Locate the cell with the specified text and output its (X, Y) center coordinate. 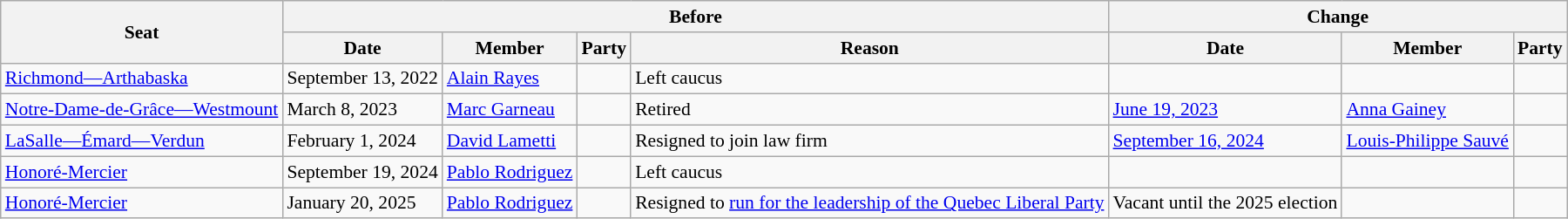
March 8, 2023 (362, 110)
Before (695, 17)
Vacant until the 2025 election (1226, 203)
February 1, 2024 (362, 141)
Retired (869, 110)
Alain Rayes (510, 79)
September 19, 2024 (362, 172)
September 16, 2024 (1226, 141)
Resigned to run for the leadership of the Quebec Liberal Party (869, 203)
Louis-Philippe Sauvé (1427, 141)
Notre-Dame-de-Grâce—Westmount (142, 110)
Resigned to join law firm (869, 141)
David Lametti (510, 141)
Change (1338, 17)
September 13, 2022 (362, 79)
June 19, 2023 (1226, 110)
LaSalle—Émard—Verdun (142, 141)
Marc Garneau (510, 110)
Richmond—Arthabaska (142, 79)
Reason (869, 48)
Anna Gainey (1427, 110)
Seat (142, 31)
January 20, 2025 (362, 203)
